Search for the cell housing the specified text and yield its (X, Y) center coordinate. 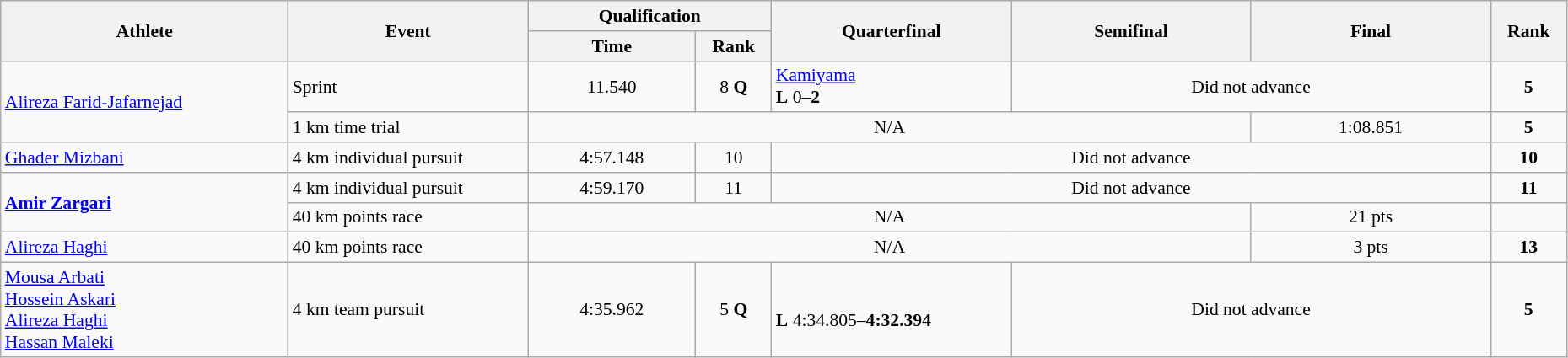
Amir Zargari (145, 202)
Semifinal (1131, 30)
1:08.851 (1371, 128)
Alireza Farid-Jafarnejad (145, 101)
21 pts (1371, 217)
Time (612, 46)
4:59.170 (612, 188)
3 pts (1371, 248)
Ghader Mizbani (145, 158)
1 km time trial (408, 128)
Event (408, 30)
4 km team pursuit (408, 310)
Qualification (649, 16)
Final (1371, 30)
KamiyamaL 0–2 (892, 86)
4:57.148 (612, 158)
Mousa ArbatiHossein AskariAlireza HaghiHassan Maleki (145, 310)
11.540 (612, 86)
8 Q (734, 86)
4:35.962 (612, 310)
13 (1528, 248)
5 Q (734, 310)
L 4:34.805–4:32.394 (892, 310)
Athlete (145, 30)
Alireza Haghi (145, 248)
Quarterfinal (892, 30)
Sprint (408, 86)
